Find where the given text appears and provide that cell's center as [x, y] coordinate. 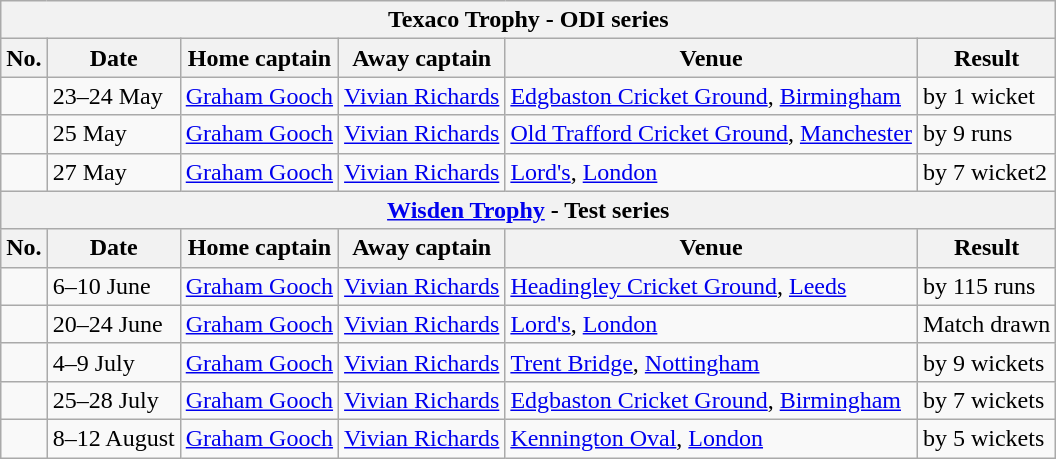
by 9 runs [986, 134]
by 7 wicket2 [986, 172]
by 1 wicket [986, 96]
6–10 June [114, 286]
Texaco Trophy - ODI series [528, 20]
Match drawn [986, 324]
Wisden Trophy - Test series [528, 210]
by 115 runs [986, 286]
4–9 July [114, 362]
Trent Bridge, Nottingham [712, 362]
by 7 wickets [986, 400]
25 May [114, 134]
Old Trafford Cricket Ground, Manchester [712, 134]
27 May [114, 172]
Headingley Cricket Ground, Leeds [712, 286]
8–12 August [114, 438]
by 9 wickets [986, 362]
20–24 June [114, 324]
by 5 wickets [986, 438]
25–28 July [114, 400]
23–24 May [114, 96]
Kennington Oval, London [712, 438]
